Extract the [X, Y] coordinate from the center of the cell holding the provided text.  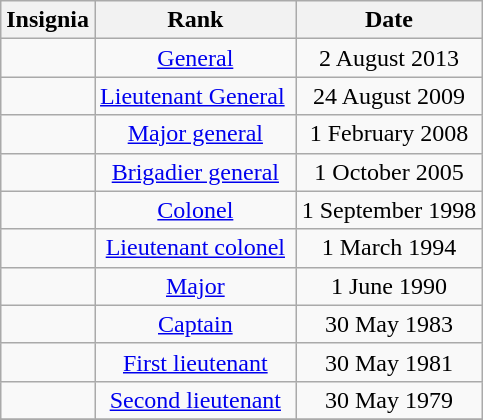
24 August 2009 [389, 96]
30 May 1983 [389, 324]
Rank [196, 20]
Date [389, 20]
2 August 2013 [389, 58]
1 October 2005 [389, 172]
1 March 1994 [389, 248]
Insignia [48, 20]
General [196, 58]
Second lieutenant [196, 400]
Lieutenant General [196, 96]
30 May 1979 [389, 400]
1 September 1998 [389, 210]
1 February 2008 [389, 134]
Lieutenant colonel [196, 248]
1 June 1990 [389, 286]
Major [196, 286]
30 May 1981 [389, 362]
Major general [196, 134]
First lieutenant [196, 362]
Captain [196, 324]
Colonel [196, 210]
Brigadier general [196, 172]
